Identify which cell holds the provided text, then report its [X, Y] central coordinate. 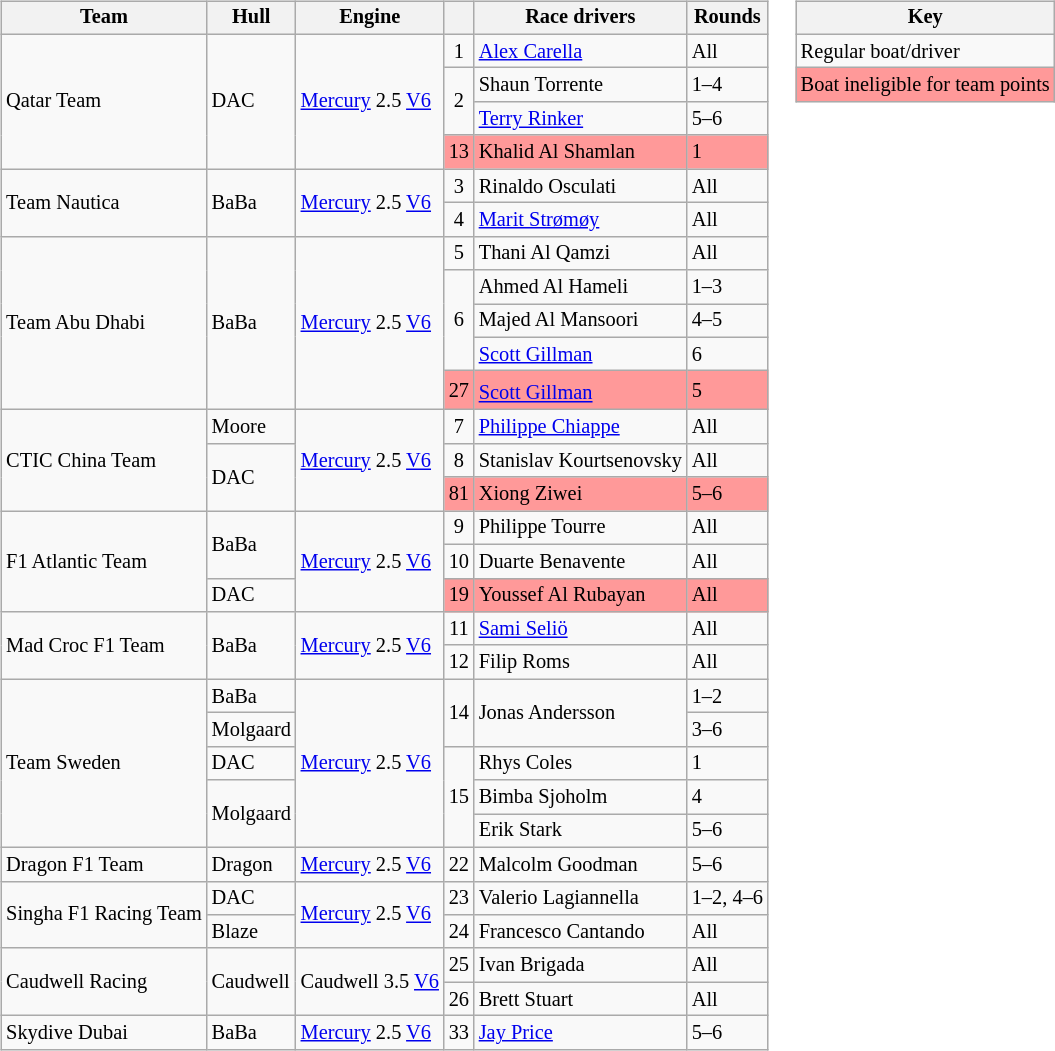
1–3 [728, 287]
Moore [252, 427]
Jonas Andersson [580, 712]
Khalid Al Shamlan [580, 152]
14 [459, 712]
1–2 [728, 696]
Race drivers [580, 18]
Stanislav Kourtsenovsky [580, 460]
3–6 [728, 730]
24 [459, 932]
Rounds [728, 18]
10 [459, 561]
Boat ineligible for team points [926, 85]
Dragon F1 Team [104, 864]
Youssef Al Rubayan [580, 595]
Xiong Ziwei [580, 494]
Marit Strømøy [580, 220]
CTIC China Team [104, 460]
Singha F1 Racing Team [104, 914]
Thani Al Qamzi [580, 253]
Blaze [252, 932]
Majed Al Mansoori [580, 321]
7 [459, 427]
Malcolm Goodman [580, 864]
Filip Roms [580, 662]
Francesco Cantando [580, 932]
19 [459, 595]
Alex Carella [580, 51]
Team Sweden [104, 763]
15 [459, 796]
Regular boat/driver [926, 51]
Skydive Dubai [104, 1033]
Team Abu Dhabi [104, 323]
Ahmed Al Hameli [580, 287]
13 [459, 152]
26 [459, 999]
81 [459, 494]
Caudwell [252, 982]
4–5 [728, 321]
9 [459, 528]
Terry Rinker [580, 119]
Rinaldo Osculati [580, 186]
Erik Stark [580, 831]
Duarte Benavente [580, 561]
Rhys Coles [580, 763]
F1 Atlantic Team [104, 562]
11 [459, 629]
12 [459, 662]
8 [459, 460]
2 [459, 102]
Valerio Lagiannella [580, 898]
Philippe Chiappe [580, 427]
Shaun Torrente [580, 85]
Bimba Sjoholm [580, 797]
Jay Price [580, 1033]
27 [459, 390]
Sami Seliö [580, 629]
Ivan Brigada [580, 965]
Qatar Team [104, 102]
33 [459, 1033]
Team Nautica [104, 202]
Philippe Tourre [580, 528]
Hull [252, 18]
22 [459, 864]
Dragon [252, 864]
23 [459, 898]
25 [459, 965]
Mad Croc F1 Team [104, 646]
Key [926, 18]
1–4 [728, 85]
Caudwell Racing [104, 982]
Caudwell 3.5 V6 [370, 982]
3 [459, 186]
1–2, 4–6 [728, 898]
Engine [370, 18]
Team [104, 18]
Brett Stuart [580, 999]
